Output the (x, y) coordinate of the center of the cell containing the given text.  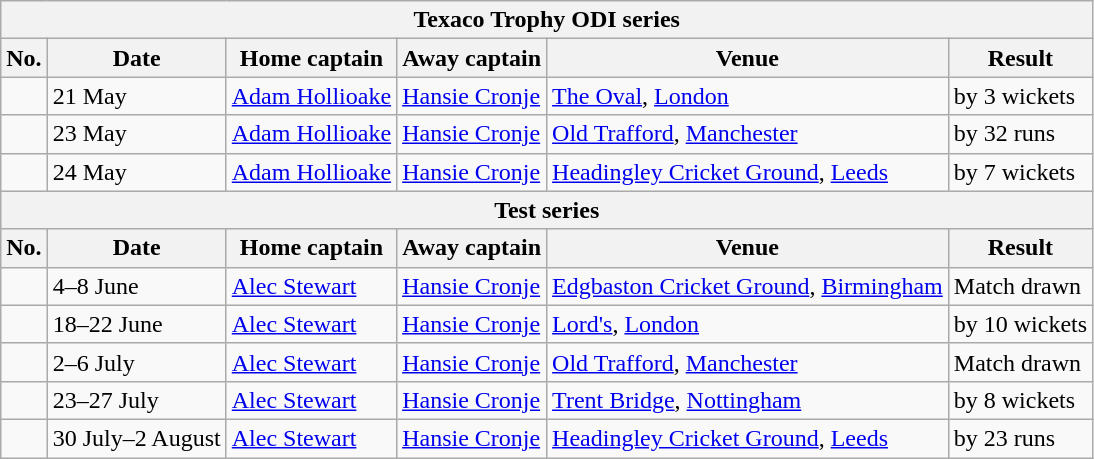
4–8 June (136, 286)
Test series (547, 210)
21 May (136, 96)
Texaco Trophy ODI series (547, 20)
Edgbaston Cricket Ground, Birmingham (748, 286)
Trent Bridge, Nottingham (748, 400)
by 7 wickets (1020, 172)
30 July–2 August (136, 438)
24 May (136, 172)
by 10 wickets (1020, 324)
by 23 runs (1020, 438)
by 32 runs (1020, 134)
18–22 June (136, 324)
23 May (136, 134)
The Oval, London (748, 96)
Lord's, London (748, 324)
by 8 wickets (1020, 400)
2–6 July (136, 362)
23–27 July (136, 400)
by 3 wickets (1020, 96)
